For the text-containing cell, return its midpoint in [x, y] coordinate format. 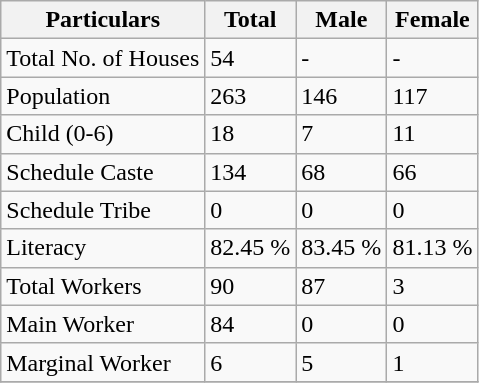
Population [103, 96]
Schedule Tribe [103, 210]
Total Workers [103, 286]
84 [250, 324]
81.13 % [432, 248]
Main Worker [103, 324]
Child (0-6) [103, 134]
6 [250, 362]
Marginal Worker [103, 362]
87 [342, 286]
146 [342, 96]
Total No. of Houses [103, 58]
134 [250, 172]
Male [342, 20]
Female [432, 20]
1 [432, 362]
54 [250, 58]
117 [432, 96]
Schedule Caste [103, 172]
5 [342, 362]
83.45 % [342, 248]
Total [250, 20]
3 [432, 286]
68 [342, 172]
Literacy [103, 248]
7 [342, 134]
66 [432, 172]
11 [432, 134]
Particulars [103, 20]
90 [250, 286]
263 [250, 96]
18 [250, 134]
82.45 % [250, 248]
